Identify which cell holds the provided text, then report its [X, Y] central coordinate. 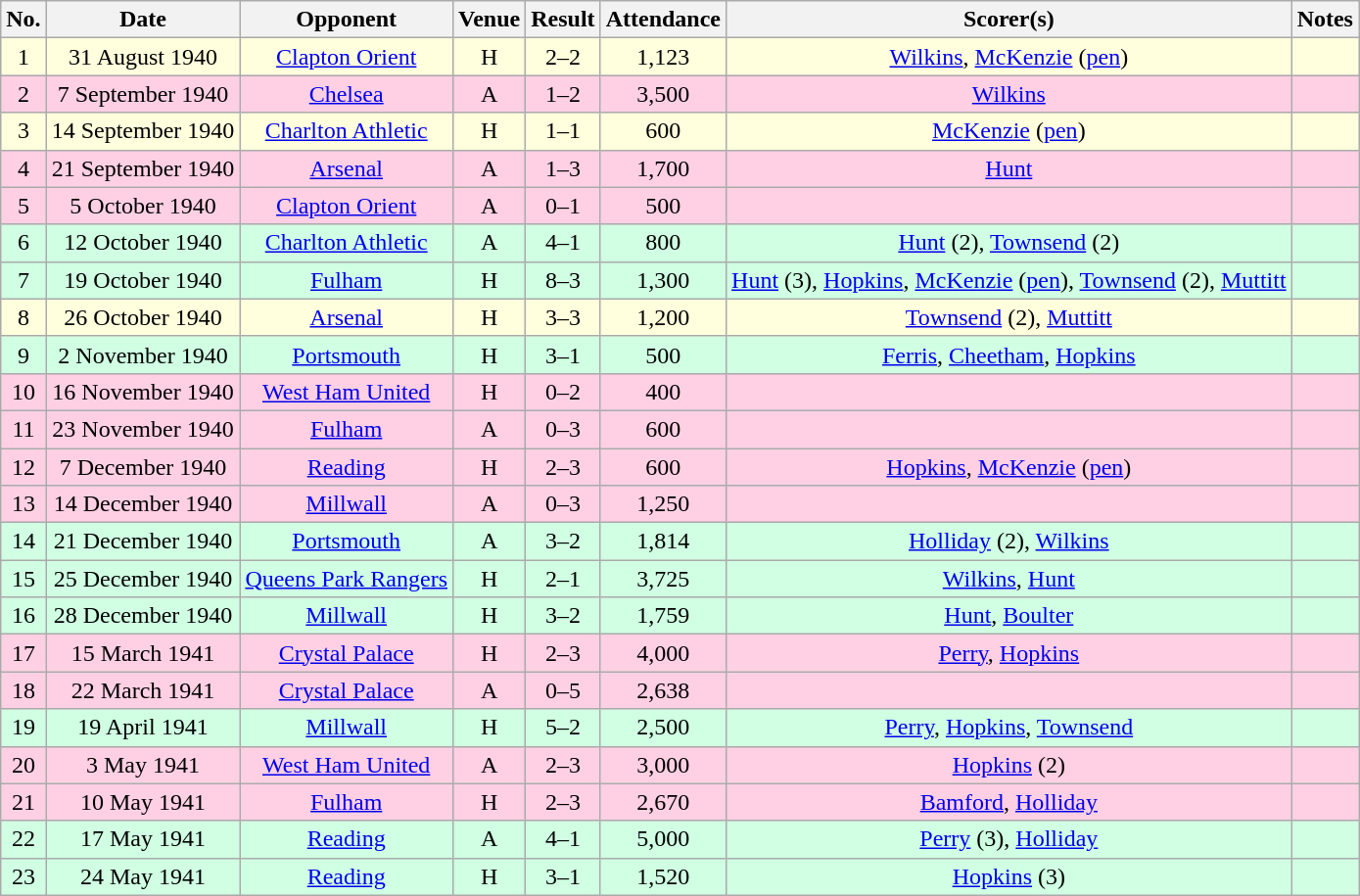
17 May 1941 [143, 839]
800 [663, 243]
3,725 [663, 579]
21 [23, 802]
3 [23, 131]
21 September 1940 [143, 168]
Hunt (2), Townsend (2) [1009, 243]
0–1 [563, 206]
7 December 1940 [143, 467]
19 October 1940 [143, 280]
0–5 [563, 690]
1,123 [663, 57]
6 [23, 243]
2 November 1940 [143, 354]
14 [23, 542]
9 [23, 354]
Queens Park Rangers [347, 579]
13 [23, 504]
15 March 1941 [143, 653]
0–2 [563, 392]
5,000 [663, 839]
Chelsea [347, 94]
Attendance [663, 20]
Townsend (2), Muttitt [1009, 317]
Scorer(s) [1009, 20]
23 [23, 876]
4 [23, 168]
1,300 [663, 280]
1,700 [663, 168]
Perry (3), Holliday [1009, 839]
1,520 [663, 876]
14 September 1940 [143, 131]
8–3 [563, 280]
26 October 1940 [143, 317]
18 [23, 690]
21 December 1940 [143, 542]
2–2 [563, 57]
17 [23, 653]
2,500 [663, 728]
3,500 [663, 94]
16 November 1940 [143, 392]
2–1 [563, 579]
Hopkins, McKenzie (pen) [1009, 467]
8 [23, 317]
1,759 [663, 616]
Holliday (2), Wilkins [1009, 542]
Perry, Hopkins [1009, 653]
400 [663, 392]
1–2 [563, 94]
1,200 [663, 317]
Wilkins, McKenzie (pen) [1009, 57]
3,000 [663, 765]
Ferris, Cheetham, Hopkins [1009, 354]
5 October 1940 [143, 206]
2 [23, 94]
1–1 [563, 131]
1 [23, 57]
5 [23, 206]
1–3 [563, 168]
20 [23, 765]
Wilkins [1009, 94]
19 [23, 728]
23 November 1940 [143, 429]
Notes [1325, 20]
Hopkins (3) [1009, 876]
No. [23, 20]
24 May 1941 [143, 876]
10 [23, 392]
14 December 1940 [143, 504]
Perry, Hopkins, Townsend [1009, 728]
Wilkins, Hunt [1009, 579]
12 October 1940 [143, 243]
Hunt (3), Hopkins, McKenzie (pen), Townsend (2), Muttitt [1009, 280]
31 August 1940 [143, 57]
16 [23, 616]
Date [143, 20]
15 [23, 579]
Result [563, 20]
22 March 1941 [143, 690]
Venue [490, 20]
19 April 1941 [143, 728]
Bamford, Holliday [1009, 802]
4,000 [663, 653]
12 [23, 467]
1,814 [663, 542]
3 May 1941 [143, 765]
7 September 1940 [143, 94]
25 December 1940 [143, 579]
11 [23, 429]
Hopkins (2) [1009, 765]
10 May 1941 [143, 802]
5–2 [563, 728]
28 December 1940 [143, 616]
Opponent [347, 20]
1,250 [663, 504]
2,638 [663, 690]
Hunt [1009, 168]
3–3 [563, 317]
2,670 [663, 802]
McKenzie (pen) [1009, 131]
7 [23, 280]
22 [23, 839]
Hunt, Boulter [1009, 616]
